For the text-containing cell, return its midpoint in [X, Y] coordinate format. 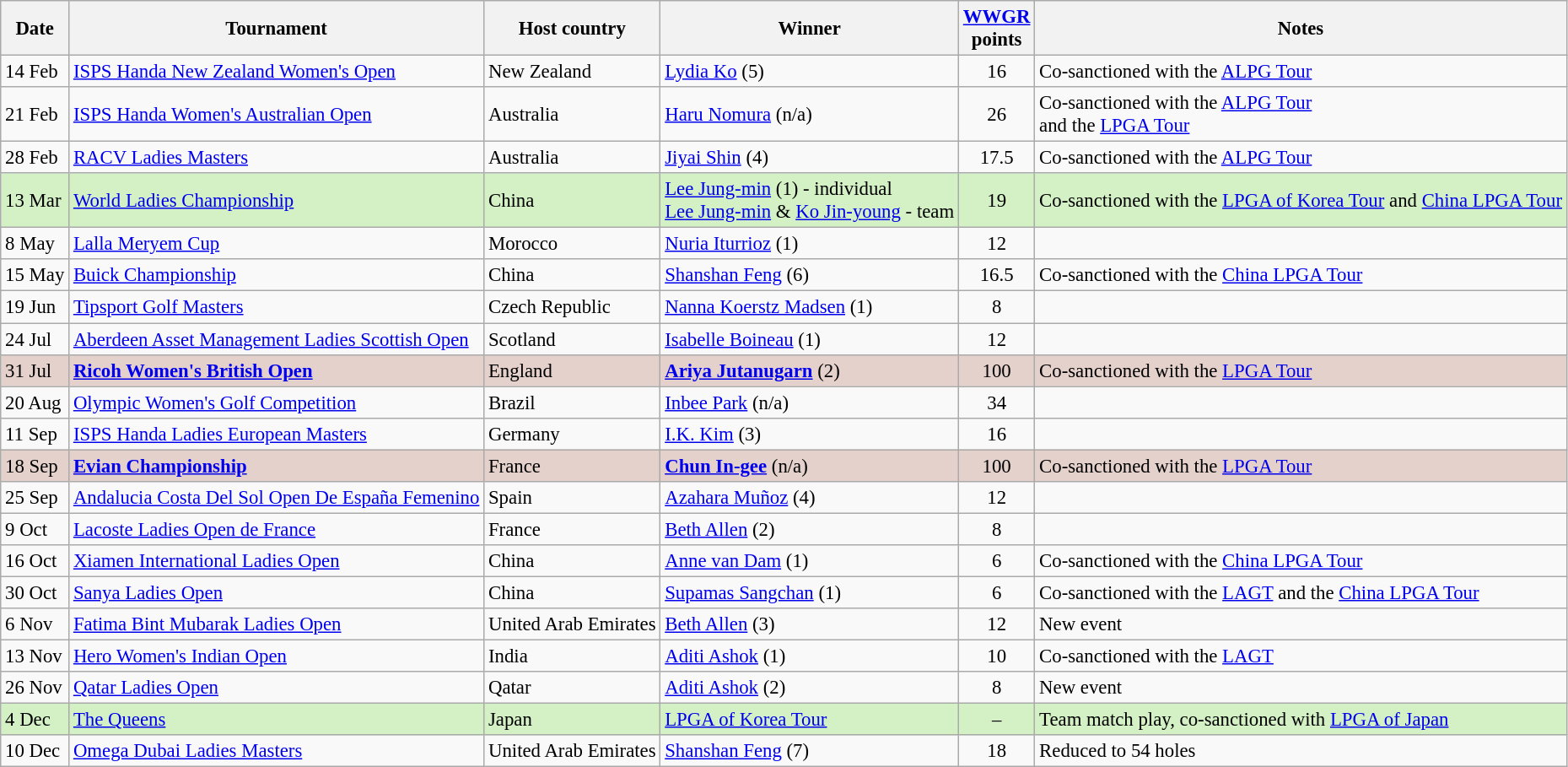
Chun In-gee (n/a) [810, 466]
21 Feb [35, 115]
8 May [35, 244]
Omega Dubai Ladies Masters [277, 751]
New Zealand [572, 72]
Shanshan Feng (7) [810, 751]
Sanya Ladies Open [277, 592]
Andalucia Costa Del Sol Open De España Femenino [277, 498]
Czech Republic [572, 307]
16.5 [996, 276]
Xiamen International Ladies Open [277, 561]
9 Oct [35, 529]
26 [996, 115]
Nuria Iturrioz (1) [810, 244]
Notes [1301, 29]
Lalla Meryem Cup [277, 244]
WWGRpoints [996, 29]
Ariya Jutanugarn (2) [810, 370]
Team match play, co-sanctioned with LPGA of Japan [1301, 720]
30 Oct [35, 592]
13 Mar [35, 201]
Spain [572, 498]
Aberdeen Asset Management Ladies Scottish Open [277, 339]
Fatima Bint Mubarak Ladies Open [277, 624]
14 Feb [35, 72]
24 Jul [35, 339]
Tournament [277, 29]
Azahara Muñoz (4) [810, 498]
Reduced to 54 holes [1301, 751]
18 [996, 751]
Germany [572, 434]
19 [996, 201]
Buick Championship [277, 276]
LPGA of Korea Tour [810, 720]
I.K. Kim (3) [810, 434]
Morocco [572, 244]
Haru Nomura (n/a) [810, 115]
15 May [35, 276]
Date [35, 29]
Tipsport Golf Masters [277, 307]
Japan [572, 720]
ISPS Handa Ladies European Masters [277, 434]
34 [996, 402]
11 Sep [35, 434]
Hero Women's Indian Open [277, 656]
18 Sep [35, 466]
Qatar [572, 688]
Co-sanctioned with the ALPG Tour and the LPGA Tour [1301, 115]
ISPS Handa Women's Australian Open [277, 115]
Evian Championship [277, 466]
Lacoste Ladies Open de France [277, 529]
Nanna Koerstz Madsen (1) [810, 307]
The Queens [277, 720]
Aditi Ashok (2) [810, 688]
Co-sanctioned with the LPGA of Korea Tour and China LPGA Tour [1301, 201]
RACV Ladies Masters [277, 158]
Scotland [572, 339]
– [996, 720]
20 Aug [35, 402]
6 Nov [35, 624]
Co-sanctioned with the LAGT and the China LPGA Tour [1301, 592]
Inbee Park (n/a) [810, 402]
Lee Jung-min (1) - individual Lee Jung-min & Ko Jin-young - team [810, 201]
Anne van Dam (1) [810, 561]
Winner [810, 29]
World Ladies Championship [277, 201]
Isabelle Boineau (1) [810, 339]
Supamas Sangchan (1) [810, 592]
17.5 [996, 158]
Brazil [572, 402]
26 Nov [35, 688]
10 Dec [35, 751]
Beth Allen (2) [810, 529]
Jiyai Shin (4) [810, 158]
25 Sep [35, 498]
India [572, 656]
England [572, 370]
31 Jul [35, 370]
Qatar Ladies Open [277, 688]
16 Oct [35, 561]
13 Nov [35, 656]
Beth Allen (3) [810, 624]
Co-sanctioned with the LAGT [1301, 656]
Aditi Ashok (1) [810, 656]
Lydia Ko (5) [810, 72]
Ricoh Women's British Open [277, 370]
Shanshan Feng (6) [810, 276]
4 Dec [35, 720]
28 Feb [35, 158]
Host country [572, 29]
19 Jun [35, 307]
Olympic Women's Golf Competition [277, 402]
10 [996, 656]
ISPS Handa New Zealand Women's Open [277, 72]
